Detect which cell encompasses the target text, then output its [X, Y] center coordinate. 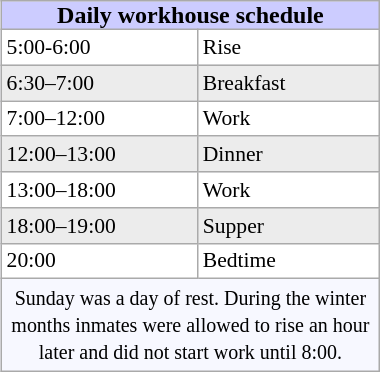
Dinner [289, 154]
5:00-6:00 [100, 47]
7:00–12:00 [100, 118]
18:00–19:00 [100, 225]
20:00 [100, 261]
Breakfast [289, 83]
Rise [289, 47]
Sunday was a day of rest. During the winter months inmates were allowed to rise an hour later and did not start work until 8:00. [191, 325]
Bedtime [289, 261]
6:30–7:00 [100, 83]
13:00–18:00 [100, 190]
Daily workhouse schedule [191, 15]
12:00–13:00 [100, 154]
Supper [289, 225]
